Return the (x, y) coordinate for the center point of the cell that contains the specified text.  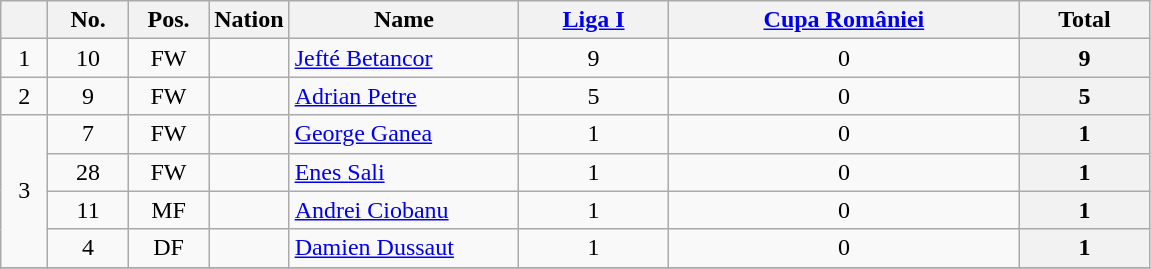
MF (168, 210)
Enes Sali (404, 172)
2 (24, 96)
4 (88, 248)
No. (88, 20)
7 (88, 134)
Liga I (594, 20)
Jefté Betancor (404, 58)
Nation (249, 20)
Adrian Petre (404, 96)
Total (1085, 20)
Name (404, 20)
28 (88, 172)
Andrei Ciobanu (404, 210)
3 (24, 191)
George Ganea (404, 134)
11 (88, 210)
Pos. (168, 20)
DF (168, 248)
10 (88, 58)
Cupa României (844, 20)
Damien Dussaut (404, 248)
